Locate the cell with the specified text and output its [x, y] center coordinate. 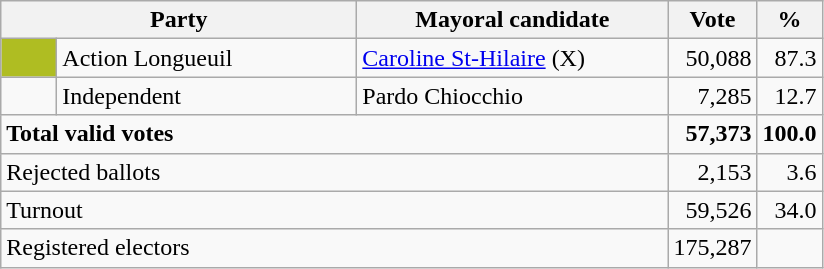
7,285 [712, 96]
87.3 [790, 58]
175,287 [712, 248]
Caroline St-Hilaire (X) [512, 58]
Rejected ballots [334, 172]
57,373 [712, 134]
Independent [207, 96]
Action Longueuil [207, 58]
12.7 [790, 96]
Pardo Chiocchio [512, 96]
Vote [712, 20]
34.0 [790, 210]
Mayoral candidate [512, 20]
Total valid votes [334, 134]
2,153 [712, 172]
Registered electors [334, 248]
59,526 [712, 210]
% [790, 20]
100.0 [790, 134]
Party [179, 20]
50,088 [712, 58]
3.6 [790, 172]
Turnout [334, 210]
